Identify which cell holds the provided text, then report its (X, Y) central coordinate. 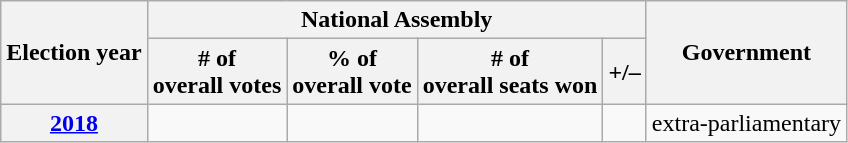
extra-parliamentary (746, 123)
% ofoverall vote (352, 72)
# ofoverall seats won (510, 72)
Election year (74, 52)
# ofoverall votes (217, 72)
National Assembly (396, 20)
+/– (624, 72)
Government (746, 52)
2018 (74, 123)
